Extract the [x, y] coordinate from the center of the cell holding the provided text.  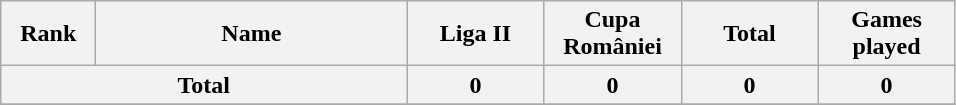
Liga II [476, 34]
Name [252, 34]
Games played [886, 34]
Rank [48, 34]
Cupa României [612, 34]
